Determine the (x, y) coordinate at the center of the cell enclosing the given text.  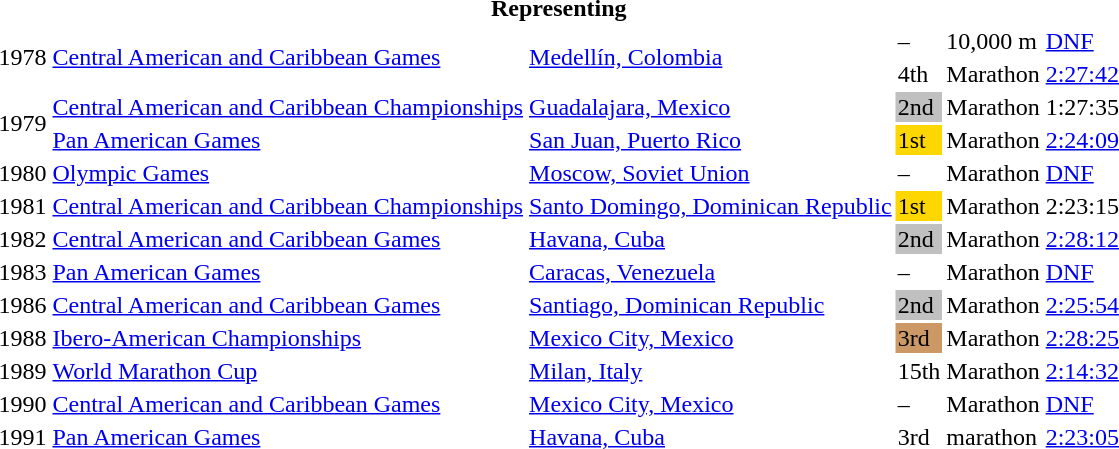
Santo Domingo, Dominican Republic (711, 206)
Caracas, Venezuela (711, 272)
15th (919, 371)
Ibero-American Championships (288, 338)
Guadalajara, Mexico (711, 107)
Olympic Games (288, 173)
Milan, Italy (711, 371)
Santiago, Dominican Republic (711, 305)
4th (919, 74)
3rd (919, 338)
World Marathon Cup (288, 371)
Havana, Cuba (711, 239)
Moscow, Soviet Union (711, 173)
Medellín, Colombia (711, 58)
San Juan, Puerto Rico (711, 140)
10,000 m (993, 41)
